Locate the cell with the specified text and output its (x, y) center coordinate. 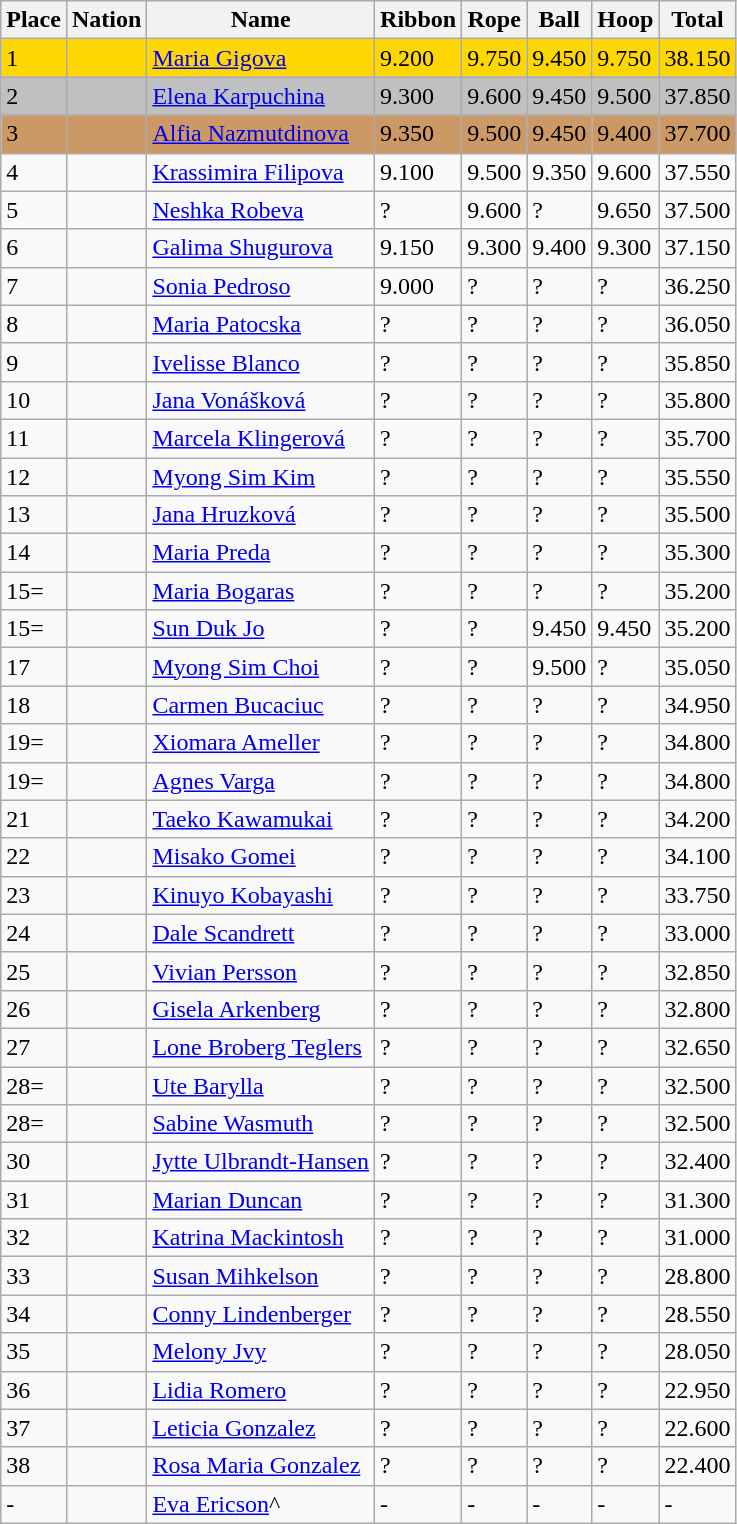
34 (34, 1314)
13 (34, 515)
22 (34, 857)
32.800 (698, 1009)
Misako Gomei (261, 857)
33.000 (698, 933)
Myong Sim Kim (261, 477)
Total (698, 20)
Maria Preda (261, 553)
37 (34, 1428)
7 (34, 286)
3 (34, 134)
9.000 (418, 286)
Ute Barylla (261, 1085)
35.550 (698, 477)
Gisela Arkenberg (261, 1009)
28.800 (698, 1276)
Taeko Kawamukai (261, 819)
Galima Shugurova (261, 248)
32.850 (698, 971)
14 (34, 553)
32.650 (698, 1047)
31.300 (698, 1200)
Melony Jvy (261, 1352)
Maria Bogaras (261, 591)
Neshka Robeva (261, 210)
Sabine Wasmuth (261, 1124)
Katrina Mackintosh (261, 1238)
33.750 (698, 895)
32.400 (698, 1162)
5 (34, 210)
21 (34, 819)
Maria Patocska (261, 324)
6 (34, 248)
Eva Ericson^ (261, 1504)
4 (34, 172)
30 (34, 1162)
31.000 (698, 1238)
36.050 (698, 324)
18 (34, 705)
Sun Duk Jo (261, 629)
35.300 (698, 553)
9.200 (418, 58)
37.150 (698, 248)
35.850 (698, 362)
Sonia Pedroso (261, 286)
Lidia Romero (261, 1390)
27 (34, 1047)
25 (34, 971)
Leticia Gonzalez (261, 1428)
Place (34, 20)
Alfia Nazmutdinova (261, 134)
Elena Karpuchina (261, 96)
34.100 (698, 857)
28.550 (698, 1314)
1 (34, 58)
32 (34, 1238)
Ball (560, 20)
37.850 (698, 96)
34.200 (698, 819)
Xiomara Ameller (261, 743)
9.650 (626, 210)
11 (34, 438)
Jana Vonášková (261, 400)
Marian Duncan (261, 1200)
35.800 (698, 400)
28.050 (698, 1352)
Kinuyo Kobayashi (261, 895)
Myong Sim Choi (261, 667)
35 (34, 1352)
2 (34, 96)
36 (34, 1390)
10 (34, 400)
Jana Hruzková (261, 515)
26 (34, 1009)
22.400 (698, 1466)
Susan Mihkelson (261, 1276)
Maria Gigova (261, 58)
35.050 (698, 667)
38.150 (698, 58)
37.550 (698, 172)
22.600 (698, 1428)
8 (34, 324)
23 (34, 895)
12 (34, 477)
9.150 (418, 248)
Agnes Varga (261, 781)
Rope (494, 20)
17 (34, 667)
Jytte Ulbrandt-Hansen (261, 1162)
Hoop (626, 20)
33 (34, 1276)
24 (34, 933)
Lone Broberg Teglers (261, 1047)
Nation (106, 20)
9 (34, 362)
Marcela Klingerová (261, 438)
Dale Scandrett (261, 933)
37.700 (698, 134)
Conny Lindenberger (261, 1314)
Vivian Persson (261, 971)
Name (261, 20)
Krassimira Filipova (261, 172)
35.500 (698, 515)
34.950 (698, 705)
37.500 (698, 210)
36.250 (698, 286)
38 (34, 1466)
Ivelisse Blanco (261, 362)
Carmen Bucaciuc (261, 705)
Rosa Maria Gonzalez (261, 1466)
Ribbon (418, 20)
31 (34, 1200)
22.950 (698, 1390)
35.700 (698, 438)
9.100 (418, 172)
